Return (X, Y) of the center of cell containing provided text 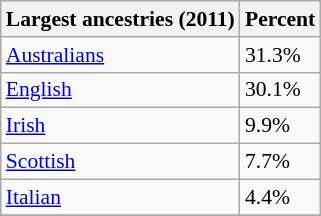
Scottish (120, 162)
30.1% (280, 90)
English (120, 90)
Percent (280, 19)
Italian (120, 197)
7.7% (280, 162)
31.3% (280, 55)
9.9% (280, 126)
Australians (120, 55)
Largest ancestries (2011) (120, 19)
4.4% (280, 197)
Irish (120, 126)
